Scan for the cell matching the given text and deliver its (X, Y) coordinate at center. 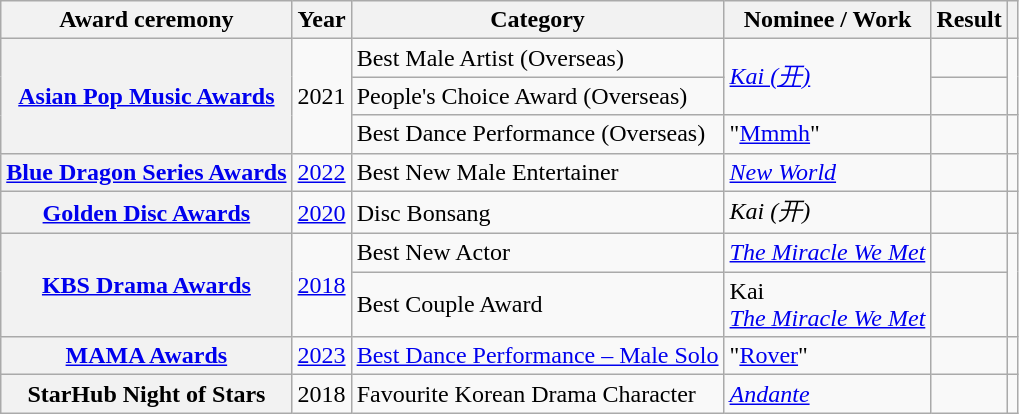
"Rover" (828, 356)
New World (828, 172)
Year (322, 20)
People's Choice Award (Overseas) (538, 96)
Favourite Korean Drama Character (538, 394)
Disc Bonsang (538, 212)
Golden Disc Awards (146, 212)
Best New Male Entertainer (538, 172)
Result (969, 20)
2022 (322, 172)
MAMA Awards (146, 356)
Best New Actor (538, 253)
Best Couple Award (538, 304)
Kai The Miracle We Met (828, 304)
Award ceremony (146, 20)
Best Male Artist (Overseas) (538, 58)
KBS Drama Awards (146, 286)
Category (538, 20)
Asian Pop Music Awards (146, 96)
2020 (322, 212)
"Mmmh" (828, 134)
2021 (322, 96)
The Miracle We Met (828, 253)
Andante (828, 394)
Blue Dragon Series Awards (146, 172)
2023 (322, 356)
Best Dance Performance (Overseas) (538, 134)
Best Dance Performance – Male Solo (538, 356)
Nominee / Work (828, 20)
StarHub Night of Stars (146, 394)
